From the cell containing the given text, extract its center point as [X, Y] coordinate. 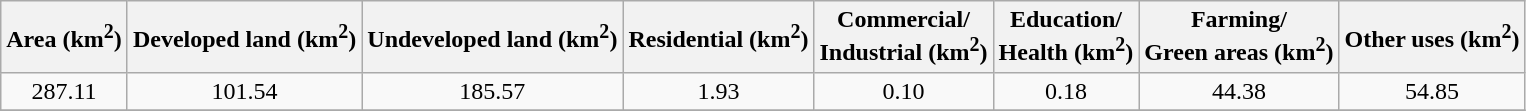
Other uses (km2) [1432, 37]
185.57 [492, 91]
Education/ Health (km2) [1066, 37]
Area (km2) [64, 37]
Commercial/ Industrial (km2) [904, 37]
Residential (km2) [718, 37]
0.18 [1066, 91]
54.85 [1432, 91]
Farming/ Green areas (km2) [1239, 37]
101.54 [244, 91]
0.10 [904, 91]
44.38 [1239, 91]
287.11 [64, 91]
Undeveloped land (km2) [492, 37]
Developed land (km2) [244, 37]
1.93 [718, 91]
